Provide the [x, y] coordinate of the cell's center where the given text is located.  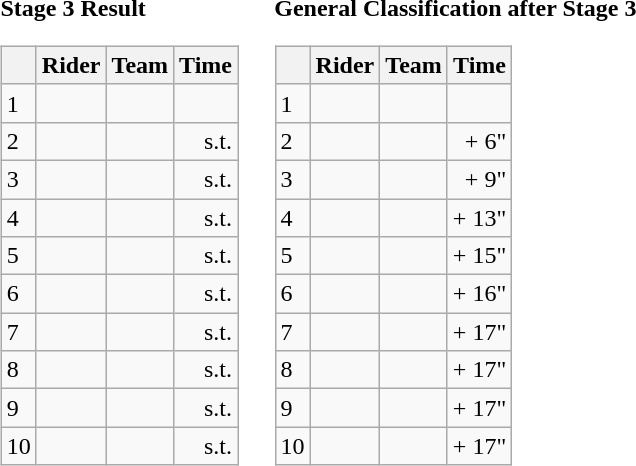
+ 15" [479, 256]
+ 16" [479, 294]
+ 9" [479, 179]
+ 6" [479, 141]
+ 13" [479, 217]
